Identify which cell holds the provided text, then report its (x, y) central coordinate. 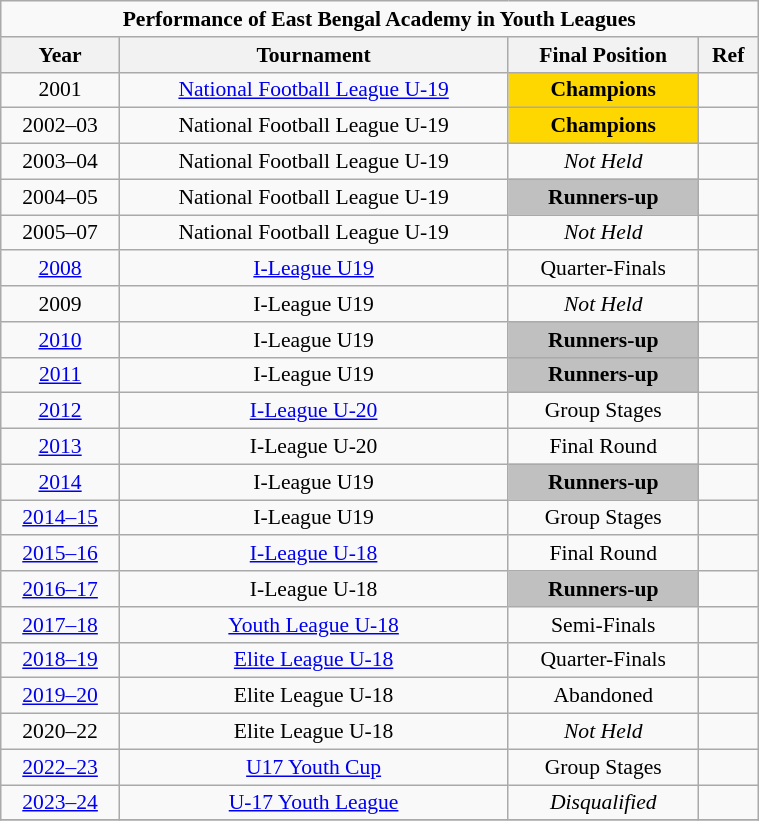
2018–19 (60, 660)
2023–24 (60, 803)
U17 Youth Cup (313, 767)
2014 (60, 482)
Disqualified (604, 803)
2010 (60, 340)
2008 (60, 269)
Performance of East Bengal Academy in Youth Leagues (380, 19)
2020–22 (60, 732)
Tournament (313, 55)
2002–03 (60, 126)
2014–15 (60, 518)
Year (60, 55)
Youth League U-18 (313, 625)
2012 (60, 411)
2009 (60, 304)
Final Position (604, 55)
Semi-Finals (604, 625)
Abandoned (604, 696)
2016–17 (60, 589)
2005–07 (60, 233)
2013 (60, 447)
U-17 Youth League (313, 803)
2001 (60, 90)
2022–23 (60, 767)
2019–20 (60, 696)
2003–04 (60, 162)
2015–16 (60, 554)
2017–18 (60, 625)
2011 (60, 375)
Ref (728, 55)
2004–05 (60, 197)
